Scan for the cell matching the given text and deliver its (x, y) coordinate at center. 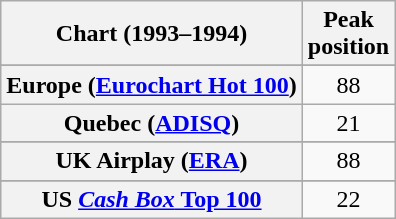
Europe (Eurochart Hot 100) (152, 85)
US Cash Box Top 100 (152, 199)
UK Airplay (ERA) (152, 161)
Chart (1993–1994) (152, 34)
Peakposition (348, 34)
Quebec (ADISQ) (152, 123)
22 (348, 199)
21 (348, 123)
